Find where the given text appears and provide that cell's center as [x, y] coordinate. 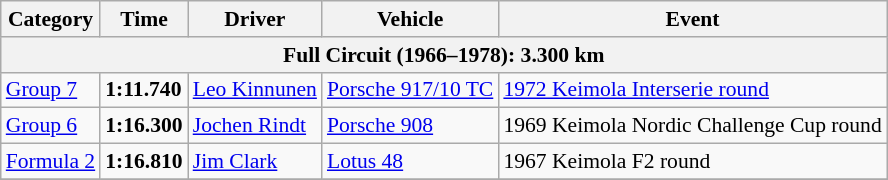
Jochen Rindt [255, 126]
Leo Kinnunen [255, 90]
Vehicle [410, 19]
Category [50, 19]
Group 7 [50, 90]
1972 Keimola Interserie round [692, 90]
1967 Keimola F2 round [692, 162]
Lotus 48 [410, 162]
Group 6 [50, 126]
Event [692, 19]
Porsche 917/10 TC [410, 90]
Full Circuit (1966–1978): 3.300 km [444, 55]
Driver [255, 19]
Time [144, 19]
1969 Keimola Nordic Challenge Cup round [692, 126]
1:16.810 [144, 162]
Porsche 908 [410, 126]
1:11.740 [144, 90]
Formula 2 [50, 162]
1:16.300 [144, 126]
Jim Clark [255, 162]
